Locate the cell with the specified text and output its (X, Y) center coordinate. 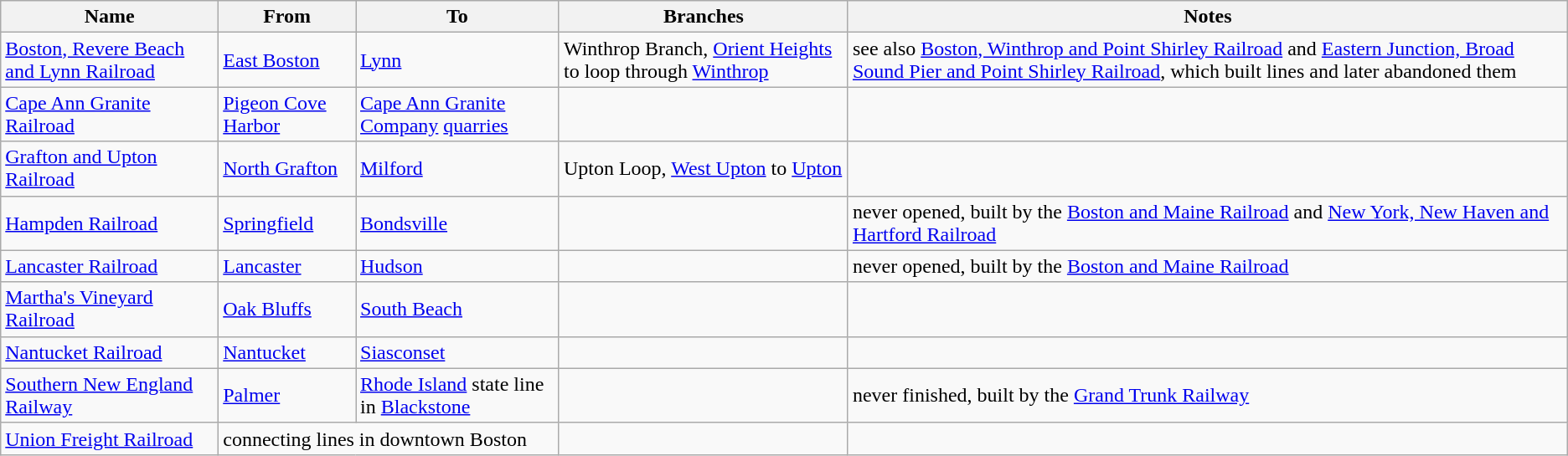
Lancaster Railroad (110, 266)
Bondsville (457, 223)
Martha's Vineyard Railroad (110, 310)
never opened, built by the Boston and Maine Railroad and New York, New Haven and Hartford Railroad (1208, 223)
Oak Bluffs (287, 310)
Southern New England Railway (110, 395)
To (457, 17)
Upton Loop, West Upton to Upton (704, 169)
Grafton and Upton Railroad (110, 169)
Palmer (287, 395)
Branches (704, 17)
East Boston (287, 60)
Siasconset (457, 352)
Nantucket Railroad (110, 352)
connecting lines in downtown Boston (389, 438)
South Beach (457, 310)
never opened, built by the Boston and Maine Railroad (1208, 266)
Lynn (457, 60)
never finished, built by the Grand Trunk Railway (1208, 395)
Cape Ann Granite Railroad (110, 114)
Nantucket (287, 352)
Cape Ann Granite Company quarries (457, 114)
Hudson (457, 266)
Winthrop Branch, Orient Heights to loop through Winthrop (704, 60)
Rhode Island state line in Blackstone (457, 395)
Milford (457, 169)
Hampden Railroad (110, 223)
Boston, Revere Beach and Lynn Railroad (110, 60)
Notes (1208, 17)
Lancaster (287, 266)
North Grafton (287, 169)
Name (110, 17)
Pigeon Cove Harbor (287, 114)
Springfield (287, 223)
Union Freight Railroad (110, 438)
From (287, 17)
